Search for the cell housing the specified text and yield its [X, Y] center coordinate. 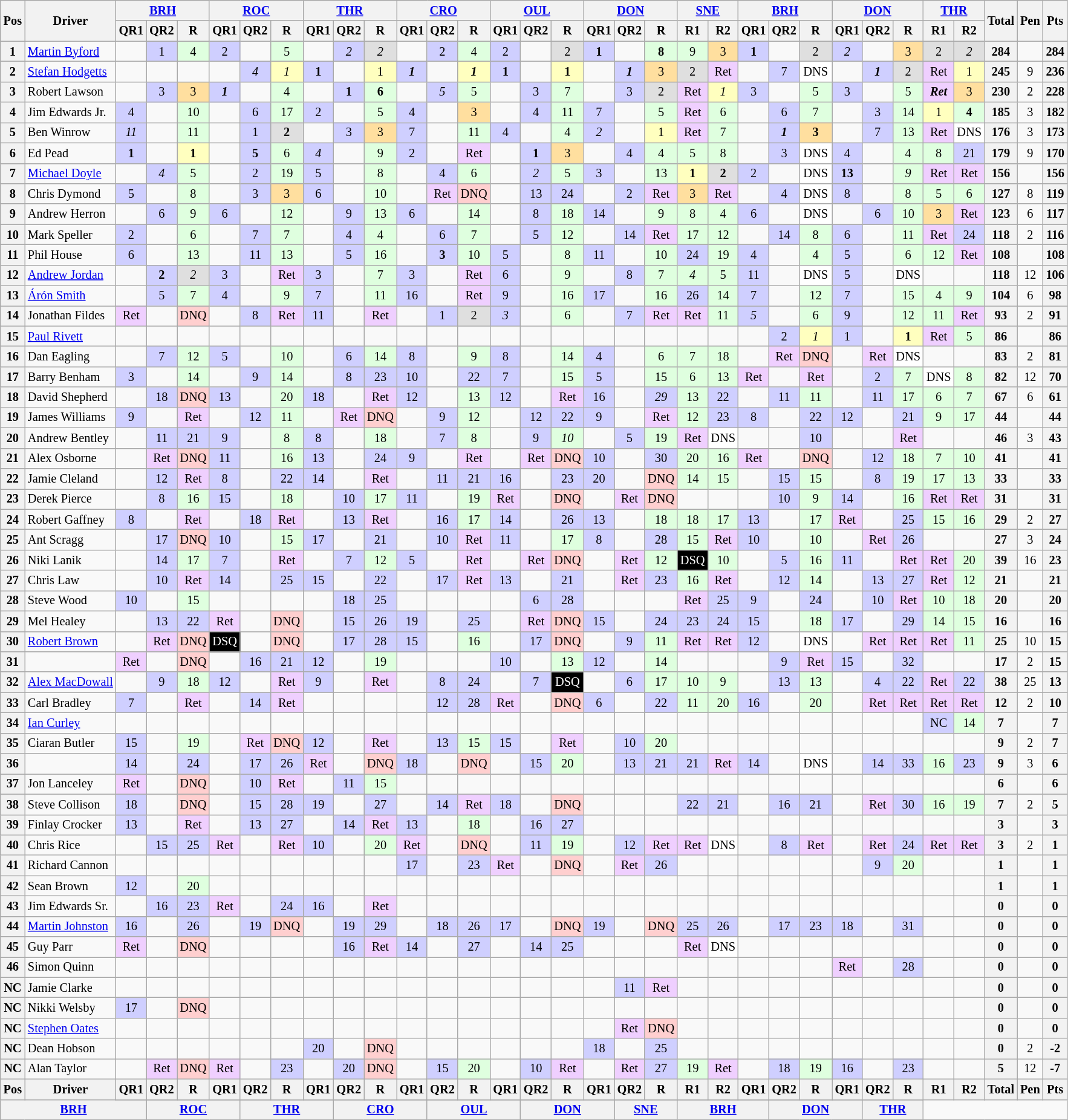
83 [1001, 356]
Ciaran Butler [70, 743]
David Shepherd [70, 397]
-2 [1055, 1049]
40 [13, 845]
37 [13, 784]
Mel Healey [70, 621]
Steve Wood [70, 601]
98 [1055, 296]
45 [13, 947]
Sean Brown [70, 886]
Jim Edwards Jr. [70, 112]
104 [1001, 296]
182 [1055, 112]
106 [1055, 275]
Phil House [70, 255]
91 [1055, 316]
36 [13, 764]
Finlay Crocker [70, 825]
Andrew Herron [70, 214]
Jon Lanceley [70, 784]
116 [1055, 235]
Niki Lanik [70, 560]
Nikki Welsby [70, 1008]
Michael Doyle [70, 174]
Simon Quinn [70, 967]
Alex Osborne [70, 458]
Robert Brown [70, 642]
Robert Gaffney [70, 519]
230 [1001, 92]
127 [1001, 194]
Ant Scragg [70, 539]
Barry Benham [70, 377]
Stephen Oates [70, 1028]
Alex MacDowall [70, 682]
Mark Speller [70, 235]
Jamie Clarke [70, 988]
Guy Parr [70, 947]
Jamie Cleland [70, 478]
35 [13, 743]
185 [1001, 112]
Ed Pead [70, 153]
228 [1055, 92]
42 [13, 886]
81 [1055, 356]
Chris Rice [70, 845]
Paul Rivett [70, 336]
Derek Pierce [70, 499]
-7 [1055, 1069]
70 [1055, 377]
Martin Byford [70, 51]
Jonathan Fildes [70, 316]
Ben Winrow [70, 132]
Andrew Jordan [70, 275]
236 [1055, 71]
Jim Edwards Sr. [70, 906]
Martin Johnston [70, 926]
James Williams [70, 417]
93 [1001, 316]
170 [1055, 153]
Árón Smith [70, 296]
Stefan Hodgetts [70, 71]
Alan Taylor [70, 1069]
173 [1055, 132]
123 [1001, 214]
Chris Law [70, 581]
Dan Eagling [70, 356]
Richard Cannon [70, 865]
61 [1055, 397]
34 [13, 723]
Dean Hobson [70, 1049]
67 [1001, 397]
176 [1001, 132]
Ian Curley [70, 723]
119 [1055, 194]
117 [1055, 214]
Carl Bradley [70, 703]
Robert Lawson [70, 92]
179 [1001, 153]
Steve Collison [70, 804]
245 [1001, 71]
Andrew Bentley [70, 438]
Chris Dymond [70, 194]
82 [1001, 377]
